For the text-containing cell, return its midpoint in [x, y] coordinate format. 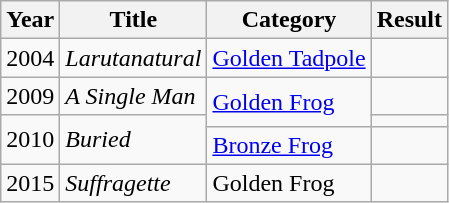
Category [289, 20]
2015 [30, 183]
2010 [30, 140]
2004 [30, 58]
Buried [134, 140]
Title [134, 20]
Suffragette [134, 183]
Result [409, 20]
A Single Man [134, 96]
2009 [30, 96]
Larutanatural [134, 58]
Golden Tadpole [289, 58]
Bronze Frog [289, 145]
Year [30, 20]
